Return the (x, y) coordinate for the center point of the cell that contains the specified text.  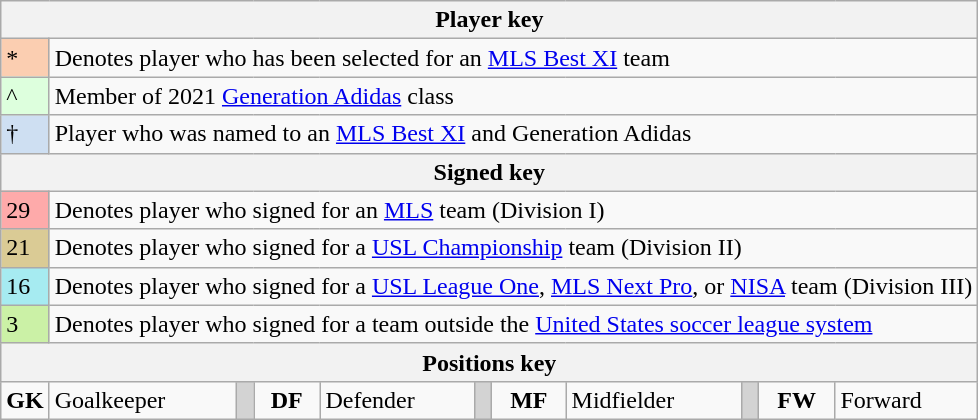
* (25, 58)
Member of 2021 Generation Adidas class (514, 96)
Positions key (490, 362)
^ (25, 96)
29 (25, 210)
3 (25, 324)
FW (796, 400)
Player key (490, 20)
Denotes player who signed for a USL Championship team (Division II) (514, 248)
DF (287, 400)
21 (25, 248)
Denotes player who signed for a USL League One, MLS Next Pro, or NISA team (Division III) (514, 286)
Denotes player who signed for a team outside the United States soccer league system (514, 324)
Goalkeeper (142, 400)
Forward (906, 400)
Player who was named to an MLS Best XI and Generation Adidas (514, 134)
MF (530, 400)
Midfielder (654, 400)
GK (25, 400)
Signed key (490, 172)
Defender (398, 400)
Denotes player who signed for an MLS team (Division I) (514, 210)
† (25, 134)
16 (25, 286)
Denotes player who has been selected for an MLS Best XI team (514, 58)
